Find where the given text appears and provide that cell's center as (x, y) coordinate. 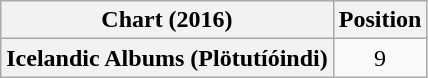
9 (380, 58)
Chart (2016) (167, 20)
Position (380, 20)
Icelandic Albums (Plötutíóindi) (167, 58)
